Return the [x, y] coordinate for the center point of the cell that contains the specified text.  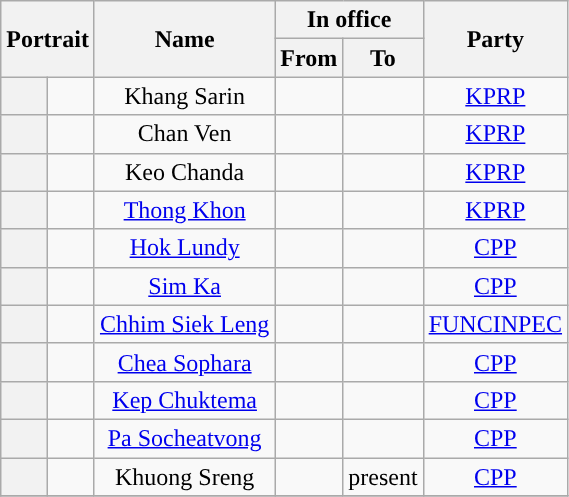
To [383, 58]
Kep Chuktema [184, 400]
Chhim Siek Leng [184, 324]
Sim Ka [184, 286]
Keo Chanda [184, 172]
Khuong Sreng [184, 477]
Thong Khon [184, 210]
Chan Ven [184, 134]
FUNCINPEC [495, 324]
Chea Sophara [184, 362]
Party [495, 39]
Name [184, 39]
Pa Socheatvong [184, 438]
Khang Sarin [184, 96]
In office [349, 20]
From [309, 58]
Portrait [48, 39]
Hok Lundy [184, 248]
present [383, 477]
